Identify which cell holds the provided text, then report its [x, y] central coordinate. 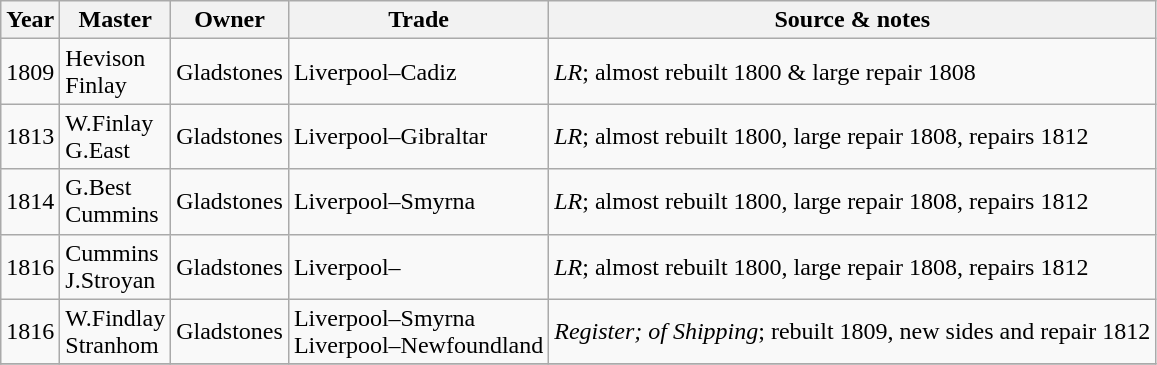
W.FinlayG.East [116, 136]
LR; almost rebuilt 1800 & large repair 1808 [852, 72]
1814 [30, 202]
Liverpool–Smyrna [418, 202]
CumminsJ.Stroyan [116, 266]
Owner [230, 20]
1809 [30, 72]
Trade [418, 20]
G.BestCummins [116, 202]
Year [30, 20]
Master [116, 20]
Liverpool–Cadiz [418, 72]
Register; of Shipping; rebuilt 1809, new sides and repair 1812 [852, 332]
Source & notes [852, 20]
Liverpool–Gibraltar [418, 136]
Liverpool–SmyrnaLiverpool–Newfoundland [418, 332]
W.FindlayStranhom [116, 332]
1813 [30, 136]
HevisonFinlay [116, 72]
Liverpool– [418, 266]
